Scan for the cell matching the given text and deliver its [X, Y] coordinate at center. 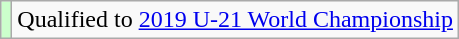
Qualified to 2019 U-21 World Championship [236, 20]
